Locate the cell with the specified text and output its (X, Y) center coordinate. 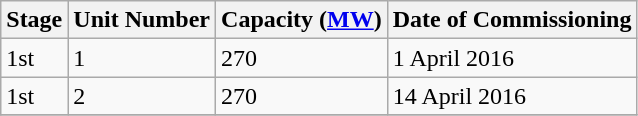
Date of Commissioning (512, 20)
1 April 2016 (512, 58)
1 (142, 58)
14 April 2016 (512, 96)
Unit Number (142, 20)
Stage (34, 20)
2 (142, 96)
Capacity (MW) (302, 20)
